Determine the [x, y] coordinate at the center of the cell enclosing the given text.  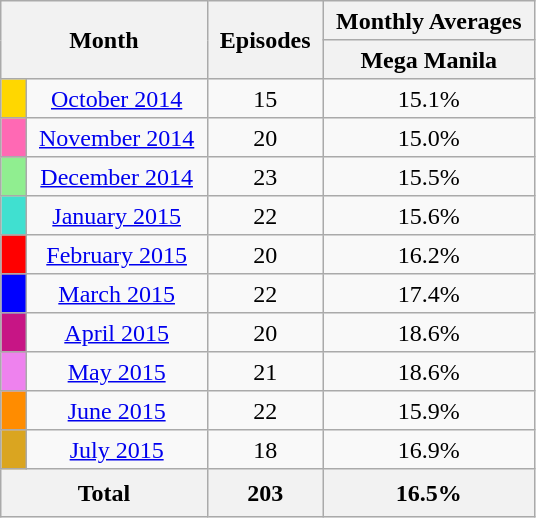
January 2015 [116, 216]
15.0% [428, 138]
December 2014 [116, 176]
March 2015 [116, 294]
15.6% [428, 216]
Monthly Averages [428, 20]
May 2015 [116, 372]
21 [265, 372]
15.9% [428, 410]
16.5% [428, 494]
April 2015 [116, 332]
November 2014 [116, 138]
23 [265, 176]
15 [265, 98]
203 [265, 494]
15.5% [428, 176]
February 2015 [116, 254]
June 2015 [116, 410]
July 2015 [116, 450]
Month [104, 40]
16.9% [428, 450]
15.1% [428, 98]
17.4% [428, 294]
Episodes [265, 40]
Mega Manila [428, 60]
16.2% [428, 254]
Total [104, 494]
October 2014 [116, 98]
18 [265, 450]
